Capture the cell that displays the provided text and extract its (x, y) central coordinate. 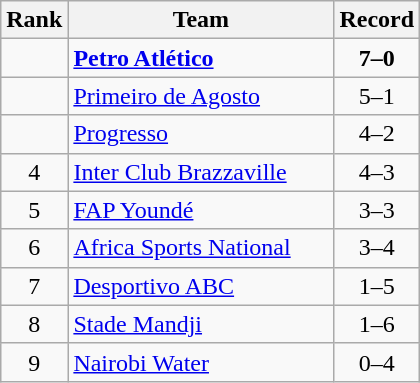
5 (34, 210)
Stade Mandji (201, 324)
Africa Sports National (201, 248)
9 (34, 362)
6 (34, 248)
1–6 (377, 324)
Team (201, 20)
Primeiro de Agosto (201, 96)
4–3 (377, 172)
Rank (34, 20)
3–4 (377, 248)
Record (377, 20)
Inter Club Brazzaville (201, 172)
FAP Youndé (201, 210)
Petro Atlético (201, 58)
7–0 (377, 58)
4–2 (377, 134)
3–3 (377, 210)
Nairobi Water (201, 362)
4 (34, 172)
8 (34, 324)
0–4 (377, 362)
1–5 (377, 286)
Progresso (201, 134)
Desportivo ABC (201, 286)
7 (34, 286)
5–1 (377, 96)
